Output the (x, y) coordinate of the center of the cell containing the given text.  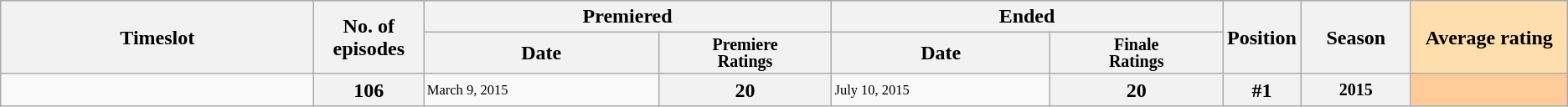
Premiered (628, 17)
Season (1355, 38)
Position (1262, 38)
Average rating (1489, 38)
Timeslot (157, 38)
2015 (1355, 89)
March 9, 2015 (541, 89)
PremiereRatings (745, 53)
Ended (1027, 17)
106 (369, 89)
#1 (1262, 89)
July 10, 2015 (940, 89)
FinaleRatings (1137, 53)
No. of episodes (369, 38)
